Search for the cell housing the specified text and yield its (x, y) center coordinate. 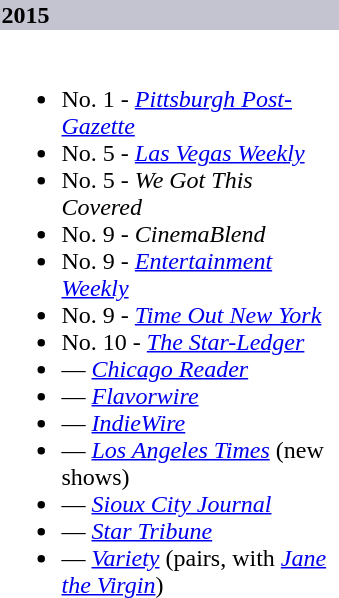
2015 (170, 15)
